Output the [x, y] coordinate of the center of the cell containing the given text.  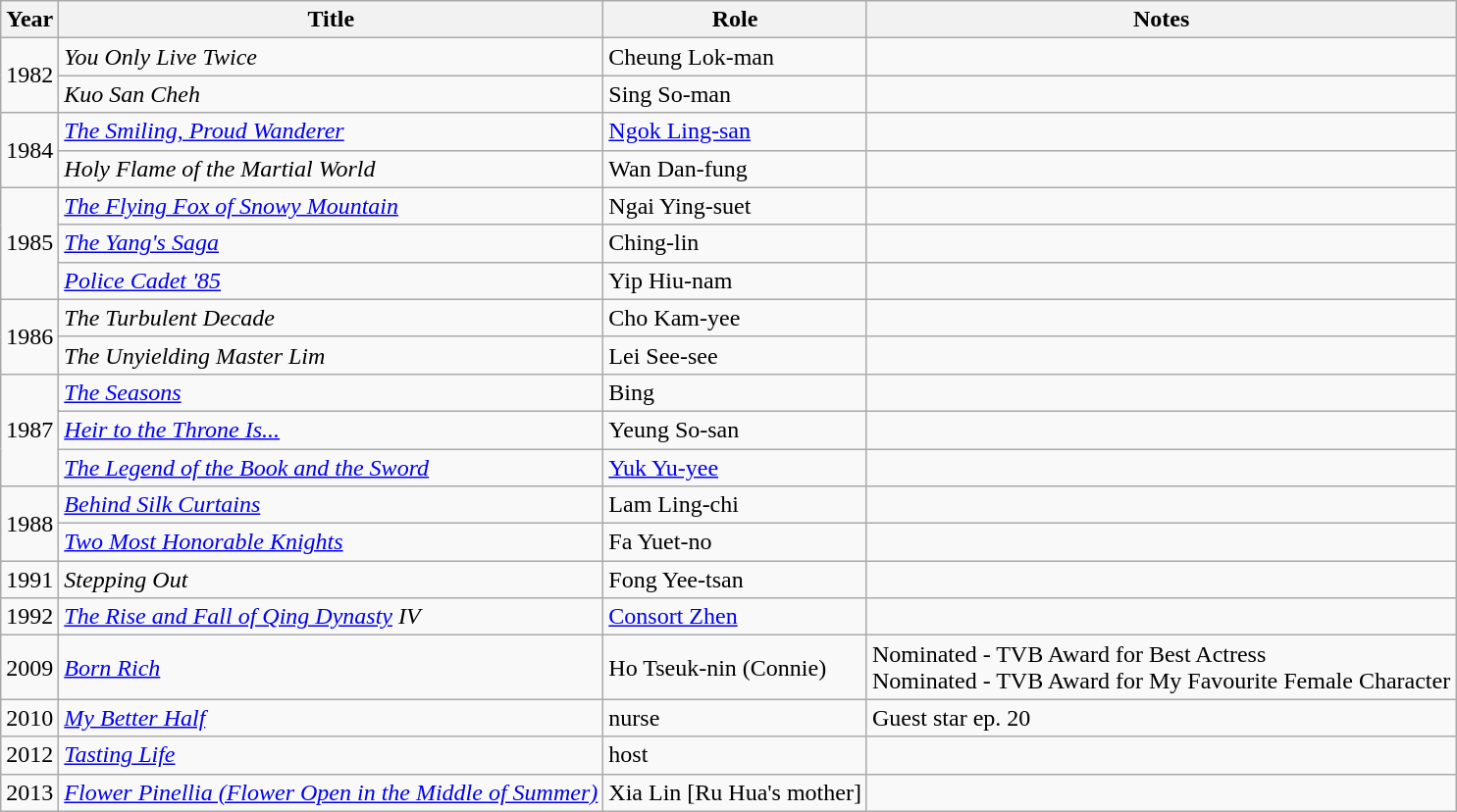
Cheung Lok-man [736, 57]
Yuk Yu-yee [736, 468]
Heir to the Throne Is... [332, 430]
Year [29, 20]
1987 [29, 430]
Ching-lin [736, 243]
Kuo San Cheh [332, 94]
Ho Tseuk-nin (Connie) [736, 667]
The Flying Fox of Snowy Mountain [332, 206]
Xia Lin [Ru Hua's mother] [736, 792]
Wan Dan-fung [736, 169]
Title [332, 20]
Two Most Honorable Knights [332, 542]
1985 [29, 243]
Bing [736, 392]
Consort Zhen [736, 617]
Nominated - TVB Award for Best Actress Nominated - TVB Award for My Favourite Female Character [1161, 667]
Sing So-man [736, 94]
host [736, 755]
2012 [29, 755]
nurse [736, 718]
The Rise and Fall of Qing Dynasty IV [332, 617]
Yip Hiu-nam [736, 280]
Born Rich [332, 667]
Ngok Ling-san [736, 131]
1984 [29, 150]
Fong Yee-tsan [736, 580]
Cho Kam-yee [736, 318]
Fa Yuet-no [736, 542]
You Only Live Twice [332, 57]
1986 [29, 336]
Role [736, 20]
2010 [29, 718]
The Legend of the Book and the Sword [332, 468]
Police Cadet '85 [332, 280]
Ngai Ying-suet [736, 206]
The Seasons [332, 392]
Yeung So-san [736, 430]
Flower Pinellia (Flower Open in the Middle of Summer) [332, 792]
Guest star ep. 20 [1161, 718]
1982 [29, 76]
The Yang's Saga [332, 243]
Behind Silk Curtains [332, 505]
2009 [29, 667]
1992 [29, 617]
1988 [29, 524]
Tasting Life [332, 755]
The Unyielding Master Lim [332, 355]
2013 [29, 792]
Lam Ling-chi [736, 505]
Holy Flame of the Martial World [332, 169]
The Turbulent Decade [332, 318]
The Smiling, Proud Wanderer [332, 131]
Lei See-see [736, 355]
1991 [29, 580]
My Better Half [332, 718]
Notes [1161, 20]
Stepping Out [332, 580]
